Detect which cell encompasses the target text, then output its [X, Y] center coordinate. 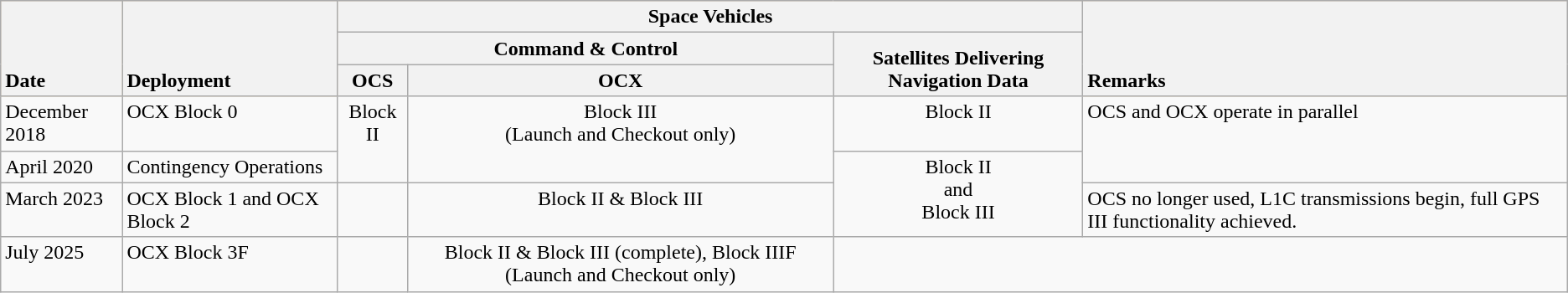
December 2018 [62, 124]
Block IIandBlock III [958, 194]
OCX Block 0 [230, 124]
Block II & Block III [620, 209]
Block II & Block III (complete), Block IIIF (Launch and Checkout only) [620, 265]
Date [62, 49]
Command & Control [585, 49]
Satellites Delivering Navigation Data [958, 64]
Space Vehicles [710, 17]
OCX Block 1 and OCX Block 2 [230, 209]
Remarks [1325, 49]
Deployment [230, 49]
July 2025 [62, 265]
Contingency Operations [230, 167]
OCX [620, 80]
April 2020 [62, 167]
OCX Block 3F [230, 265]
OCS [372, 80]
March 2023 [62, 209]
OCS and OCX operate in parallel [1325, 139]
Block III(Launch and Checkout only) [620, 139]
OCS no longer used, L1C transmissions begin, full GPS III functionality achieved. [1325, 209]
